From the cell containing the given text, extract its center point as (x, y) coordinate. 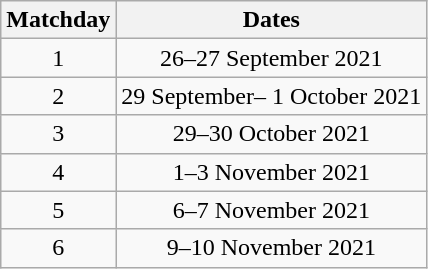
26–27 September 2021 (272, 58)
4 (58, 172)
1–3 November 2021 (272, 172)
3 (58, 134)
6–7 November 2021 (272, 210)
6 (58, 248)
29–30 October 2021 (272, 134)
2 (58, 96)
1 (58, 58)
9–10 November 2021 (272, 248)
Dates (272, 20)
Matchday (58, 20)
29 September– 1 October 2021 (272, 96)
5 (58, 210)
